Locate the cell with the specified text and output its (X, Y) center coordinate. 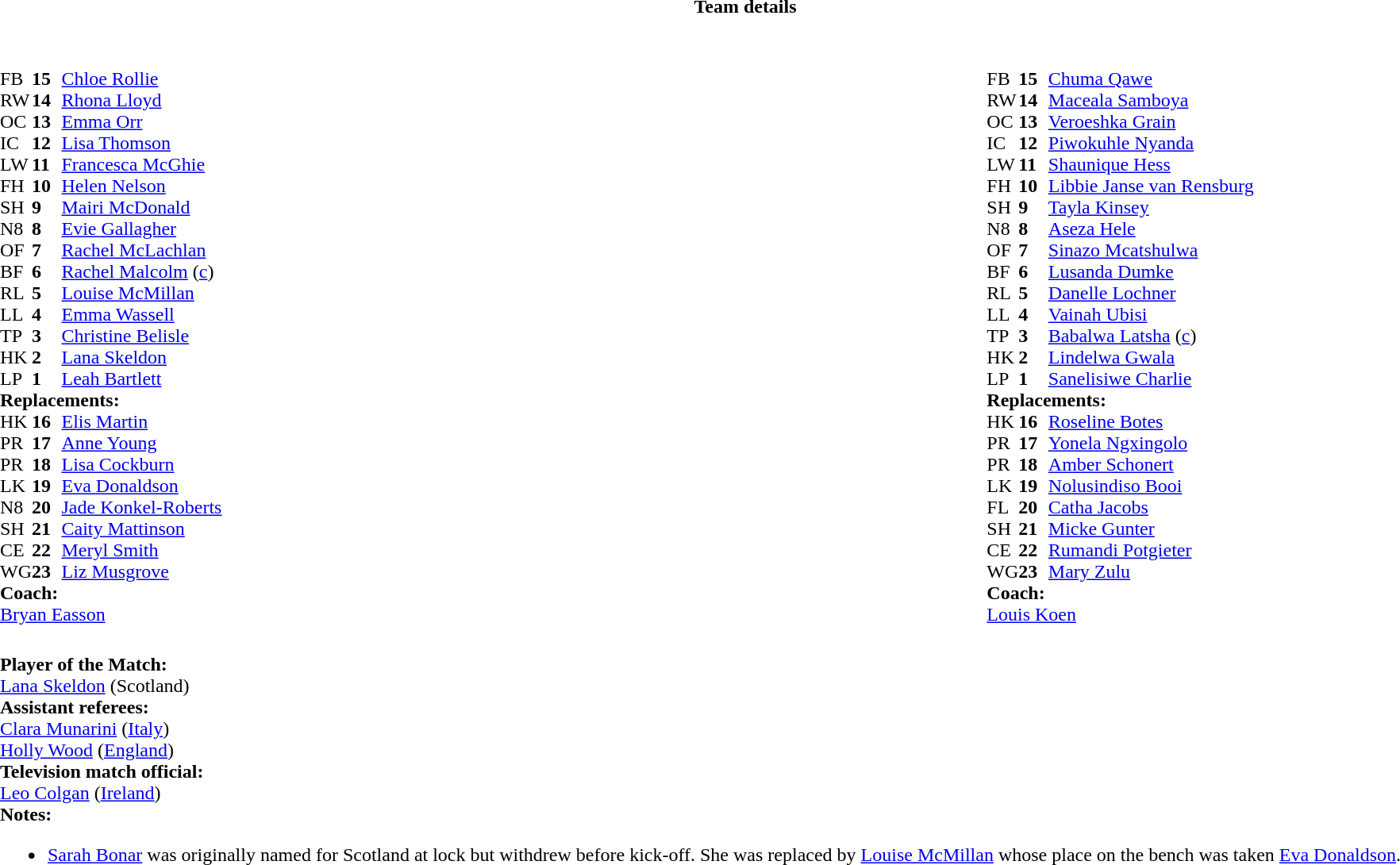
Louis Koen (1120, 614)
Helen Nelson (141, 186)
Yonela Ngxingolo (1151, 443)
Maceala Samboya (1151, 100)
Lindelwa Gwala (1151, 357)
Anne Young (141, 443)
Chloe Rollie (141, 79)
Danelle Lochner (1151, 294)
Emma Orr (141, 122)
Francesca McGhie (141, 165)
Mairi McDonald (141, 208)
Vainah Ubisi (1151, 314)
Chuma Qawe (1151, 79)
Eva Donaldson (141, 486)
Lusanda Dumke (1151, 271)
Rumandi Potgieter (1151, 551)
Micke Gunter (1151, 529)
Lana Skeldon (141, 357)
Elis Martin (141, 422)
Babalwa Latsha (c) (1151, 336)
Sinazo Mcatshulwa (1151, 251)
Shaunique Hess (1151, 165)
Veroeshka Grain (1151, 122)
Liz Musgrove (141, 571)
Sanelisiwe Charlie (1151, 379)
Rachel McLachlan (141, 251)
Meryl Smith (141, 551)
Jade Konkel-Roberts (141, 508)
Bryan Easson (111, 614)
Lisa Thomson (141, 143)
Tayla Kinsey (1151, 208)
Mary Zulu (1151, 571)
Lisa Cockburn (141, 465)
Catha Jacobs (1151, 508)
Emma Wassell (141, 314)
Piwokuhle Nyanda (1151, 143)
Rhona Lloyd (141, 100)
Christine Belisle (141, 336)
Rachel Malcolm (c) (141, 271)
Amber Schonert (1151, 465)
Aseza Hele (1151, 229)
Nolusindiso Booi (1151, 486)
Roseline Botes (1151, 422)
FL (1002, 508)
Evie Gallagher (141, 229)
Leah Bartlett (141, 379)
Libbie Janse van Rensburg (1151, 186)
Louise McMillan (141, 294)
Caity Mattinson (141, 529)
